From the cell containing the given text, extract its center point as (X, Y) coordinate. 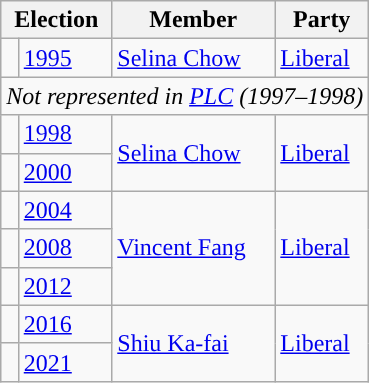
Election (56, 20)
1995 (65, 58)
2012 (65, 286)
2008 (65, 248)
1998 (65, 134)
2016 (65, 324)
Member (194, 20)
Not represented in PLC (1997–1998) (185, 96)
2004 (65, 210)
2000 (65, 172)
Party (322, 20)
Shiu Ka-fai (194, 343)
Vincent Fang (194, 248)
2021 (65, 362)
